From the cell containing the given text, extract its center point as [X, Y] coordinate. 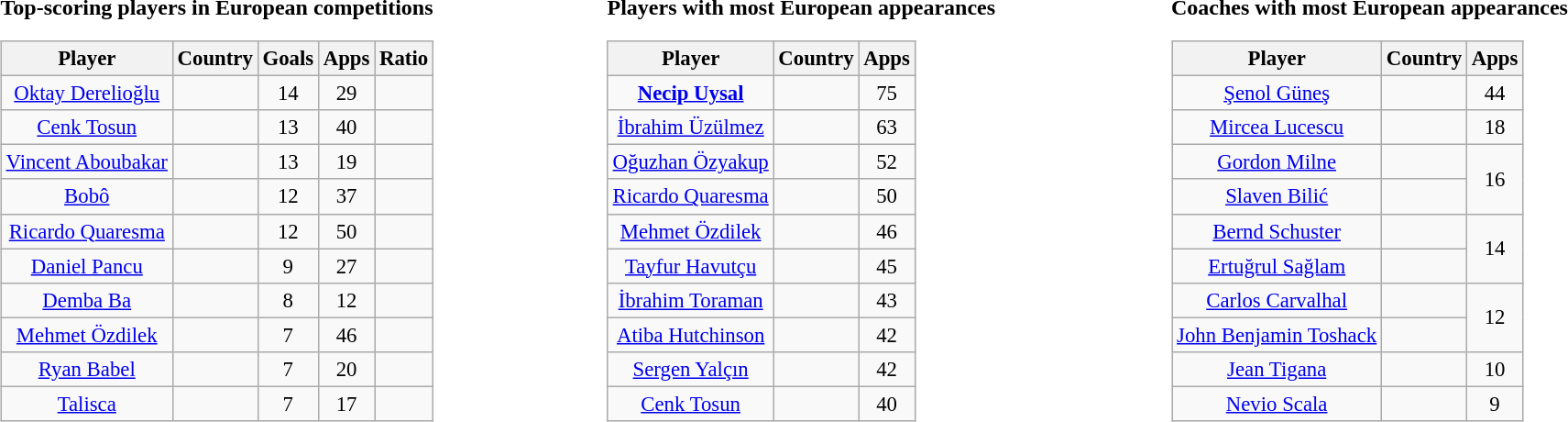
Demba Ba [86, 300]
8 [288, 300]
Şenol Güneş [1277, 94]
Goals [288, 59]
20 [346, 369]
10 [1494, 369]
29 [346, 94]
43 [887, 300]
Sergen Yalçın [691, 369]
Ertuğrul Sağlam [1277, 266]
Jean Tigana [1277, 369]
Carlos Carvalhal [1277, 300]
Gordon Milne [1277, 162]
Ryan Babel [86, 369]
Nevio Scala [1277, 404]
Atiba Hutchinson [691, 335]
İbrahim Toraman [691, 300]
18 [1494, 128]
16 [1494, 180]
Slaven Bilić [1277, 196]
Oktay Derelioğlu [86, 94]
Necip Uysal [691, 94]
Mircea Lucescu [1277, 128]
52 [887, 162]
37 [346, 196]
27 [346, 266]
75 [887, 94]
63 [887, 128]
Oğuzhan Özyakup [691, 162]
Vincent Aboubakar [86, 162]
Talisca [86, 404]
John Benjamin Toshack [1277, 335]
44 [1494, 94]
Bobô [86, 196]
Ratio [404, 59]
Tayfur Havutçu [691, 266]
45 [887, 266]
İbrahim Üzülmez [691, 128]
17 [346, 404]
Bernd Schuster [1277, 231]
19 [346, 162]
Daniel Pancu [86, 266]
